Provide the [x, y] coordinate of the cell's center where the given text is located.  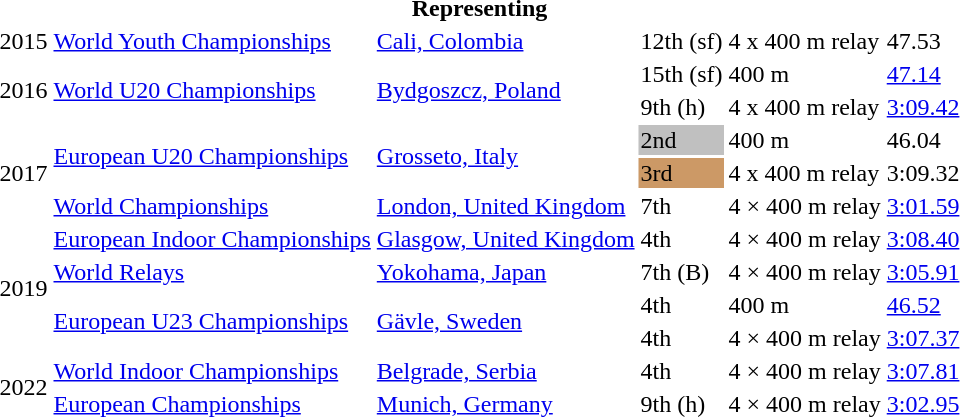
7th [682, 206]
Cali, Colombia [506, 41]
Grosseto, Italy [506, 156]
Bydgoszcz, Poland [506, 90]
12th (sf) [682, 41]
London, United Kingdom [506, 206]
2nd [682, 140]
European Indoor Championships [212, 239]
World Relays [212, 272]
15th (sf) [682, 74]
World U20 Championships [212, 90]
European U20 Championships [212, 156]
7th (B) [682, 272]
World Youth Championships [212, 41]
Belgrade, Serbia [506, 371]
3rd [682, 173]
Gävle, Sweden [506, 322]
Yokohama, Japan [506, 272]
9th (h) [682, 107]
World Indoor Championships [212, 371]
World Championships [212, 206]
Glasgow, United Kingdom [506, 239]
European U23 Championships [212, 322]
